Extract the [x, y] coordinate from the center of the cell holding the provided text.  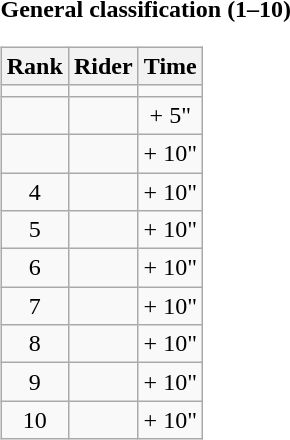
Rider [103, 66]
10 [34, 420]
+ 5" [170, 115]
8 [34, 344]
6 [34, 268]
4 [34, 191]
Time [170, 66]
7 [34, 306]
9 [34, 382]
5 [34, 230]
Rank [34, 66]
